Extract the [X, Y] coordinate from the center of the cell holding the provided text.  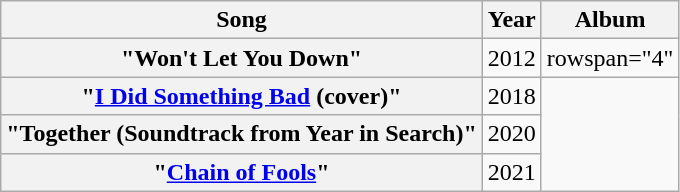
"I Did Something Bad (cover)" [242, 96]
"Chain of Fools" [242, 172]
2020 [512, 134]
rowspan="4" [610, 58]
Year [512, 20]
2021 [512, 172]
"Won't Let You Down" [242, 58]
2012 [512, 58]
Song [242, 20]
2018 [512, 96]
Album [610, 20]
"Together (Soundtrack from Year in Search)" [242, 134]
